Provide the [X, Y] coordinate of the cell's center where the given text is located.  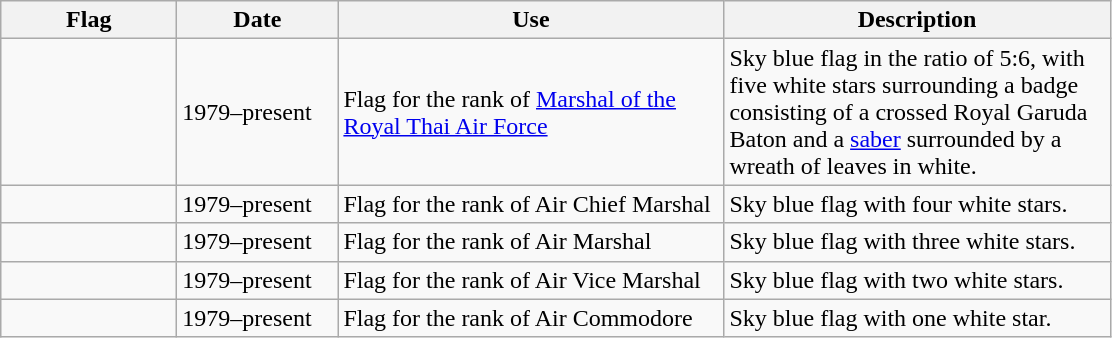
Sky blue flag with two white stars. [917, 280]
Flag for the rank of Air Marshal [531, 242]
Flag [89, 20]
Flag for the rank of Marshal of the Royal Thai Air Force [531, 112]
Flag for the rank of Air Commodore [531, 318]
Description [917, 20]
Sky blue flag with one white star. [917, 318]
Sky blue flag with four white stars. [917, 204]
Sky blue flag with three white stars. [917, 242]
Flag for the rank of Air Chief Marshal [531, 204]
Flag for the rank of Air Vice Marshal [531, 280]
Use [531, 20]
Date [258, 20]
